For the text-containing cell, return its midpoint in (x, y) coordinate format. 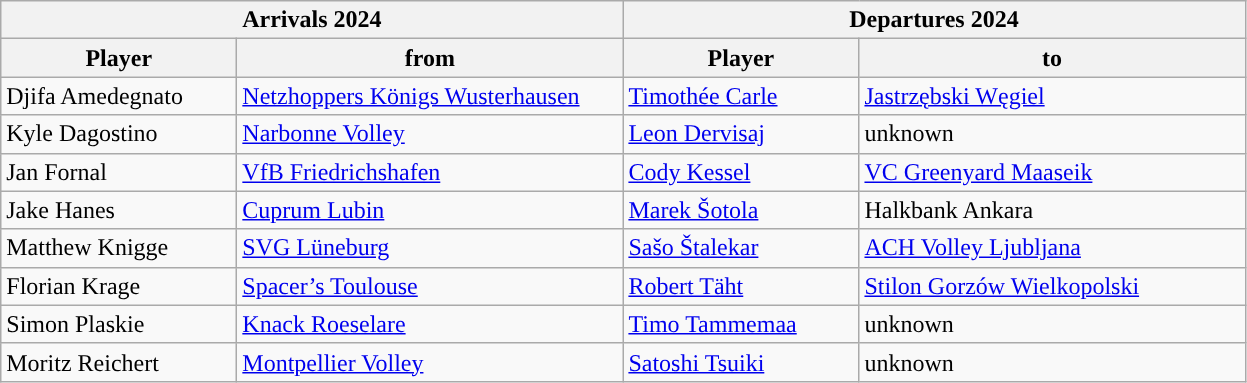
ACH Volley Ljubljana (1052, 248)
from (430, 58)
VfB Friedrichshafen (430, 172)
Spacer’s Toulouse (430, 286)
Stilon Gorzów Wielkopolski (1052, 286)
Matthew Knigge (119, 248)
Timothée Carle (741, 96)
Robert Täht (741, 286)
Arrivals 2024 (312, 20)
Narbonne Volley (430, 134)
SVG Lüneburg (430, 248)
Timo Tammemaa (741, 324)
Cuprum Lubin (430, 210)
Knack Roeselare (430, 324)
Moritz Reichert (119, 362)
Netzhoppers Königs Wusterhausen (430, 96)
Satoshi Tsuiki (741, 362)
Marek Šotola (741, 210)
Jan Fornal (119, 172)
Sašo Štalekar (741, 248)
Djifa Amedegnato (119, 96)
Jastrzębski Węgiel (1052, 96)
VC Greenyard Maaseik (1052, 172)
Halkbank Ankara (1052, 210)
Jake Hanes (119, 210)
Simon Plaskie (119, 324)
Montpellier Volley (430, 362)
Departures 2024 (934, 20)
Florian Krage (119, 286)
to (1052, 58)
Leon Dervisaj (741, 134)
Cody Kessel (741, 172)
Kyle Dagostino (119, 134)
